Identify which cell holds the provided text, then report its (x, y) central coordinate. 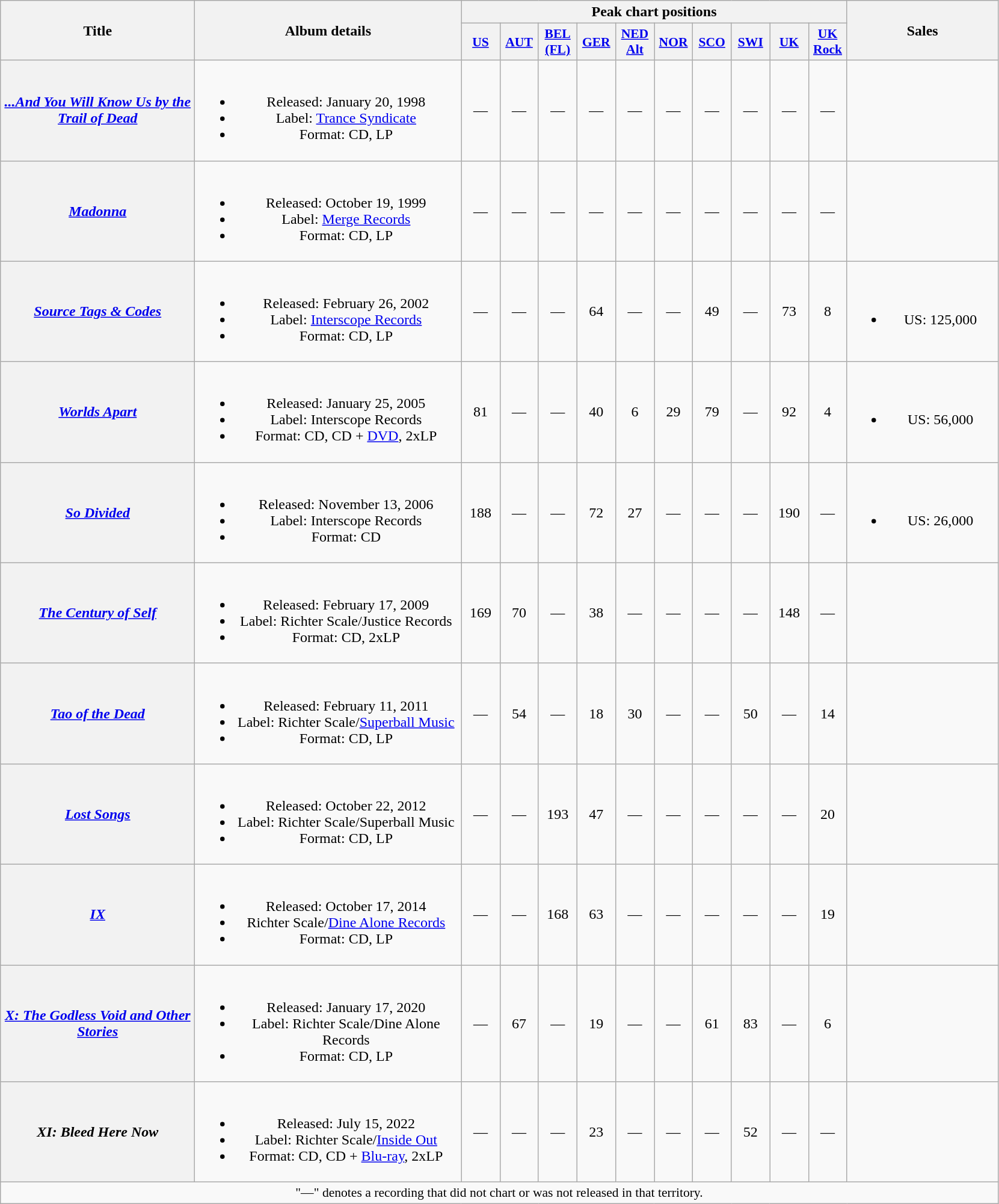
Released: January 20, 1998Label: Trance SyndicateFormat: CD, LP (328, 111)
SCO (712, 42)
81 (481, 412)
"—" denotes a recording that did not chart or was not released in that territory. (499, 1193)
72 (596, 513)
Released: October 22, 2012Label: Richter Scale/Superball MusicFormat: CD, LP (328, 813)
UKRock (828, 42)
Released: October 19, 1999Label: Merge RecordsFormat: CD, LP (328, 211)
49 (712, 312)
188 (481, 513)
Released: July 15, 2022Label: Richter Scale/Inside OutFormat: CD, CD + Blu-ray, 2xLP (328, 1132)
Title (97, 30)
50 (751, 714)
Released: October 17, 2014Richter Scale/Dine Alone RecordsFormat: CD, LP (328, 915)
Album details (328, 30)
US: 125,000 (923, 312)
64 (596, 312)
61 (712, 1023)
Sales (923, 30)
193 (558, 813)
IX (97, 915)
Released: February 11, 2011Label: Richter Scale/Superball MusicFormat: CD, LP (328, 714)
X: The Godless Void and Other Stories (97, 1023)
23 (596, 1132)
190 (789, 513)
Worlds Apart (97, 412)
18 (596, 714)
8 (828, 312)
AUT (519, 42)
GER (596, 42)
27 (635, 513)
Lost Songs (97, 813)
Released: January 25, 2005Label: Interscope RecordsFormat: CD, CD + DVD, 2xLP (328, 412)
63 (596, 915)
148 (789, 613)
70 (519, 613)
Released: January 17, 2020Label: Richter Scale/Dine Alone RecordsFormat: CD, LP (328, 1023)
29 (674, 412)
US: 26,000 (923, 513)
Tao of the Dead (97, 714)
14 (828, 714)
67 (519, 1023)
79 (712, 412)
UK (789, 42)
Source Tags & Codes (97, 312)
30 (635, 714)
XI: Bleed Here Now (97, 1132)
92 (789, 412)
Released: November 13, 2006Label: Interscope RecordsFormat: CD (328, 513)
Peak chart positions (654, 12)
Madonna (97, 211)
169 (481, 613)
168 (558, 915)
NEDAlt (635, 42)
SWI (751, 42)
38 (596, 613)
47 (596, 813)
US: 56,000 (923, 412)
Released: February 17, 2009Label: Richter Scale/Justice RecordsFormat: CD, 2xLP (328, 613)
4 (828, 412)
20 (828, 813)
The Century of Self (97, 613)
Released: February 26, 2002Label: Interscope RecordsFormat: CD, LP (328, 312)
73 (789, 312)
40 (596, 412)
54 (519, 714)
52 (751, 1132)
BEL(FL) (558, 42)
So Divided (97, 513)
NOR (674, 42)
...And You Will Know Us by the Trail of Dead (97, 111)
US (481, 42)
83 (751, 1023)
